Capture the cell that displays the provided text and extract its (X, Y) central coordinate. 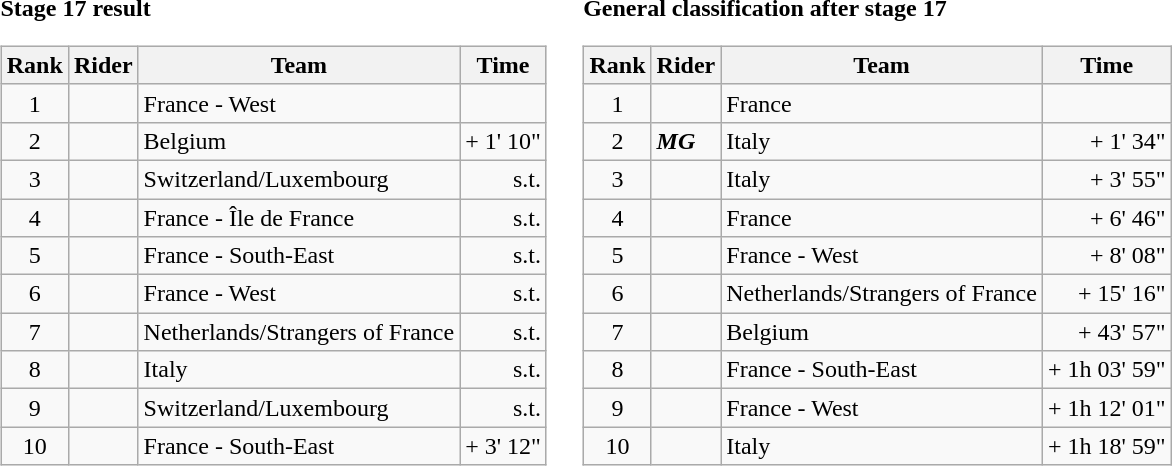
+ 8' 08" (1106, 256)
+ 1' 34" (1106, 141)
+ 1h 03' 59" (1106, 370)
+ 3' 12" (504, 446)
+ 15' 16" (1106, 294)
France - Île de France (299, 217)
+ 6' 46" (1106, 217)
+ 3' 55" (1106, 179)
+ 43' 57" (1106, 332)
+ 1' 10" (504, 141)
+ 1h 18' 59" (1106, 446)
MG (686, 141)
+ 1h 12' 01" (1106, 408)
